Determine the [x, y] coordinate at the center of the cell enclosing the given text.  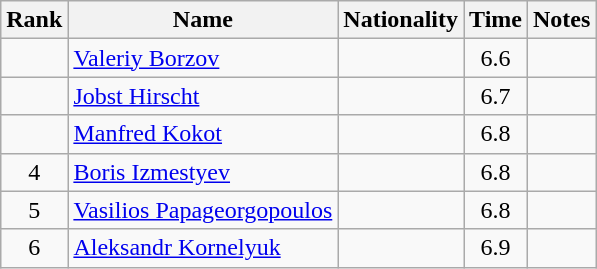
4 [34, 172]
Manfred Kokot [203, 134]
6.7 [496, 96]
Jobst Hirscht [203, 96]
5 [34, 210]
Valeriy Borzov [203, 58]
6 [34, 248]
Nationality [401, 20]
Rank [34, 20]
Aleksandr Kornelyuk [203, 248]
Notes [562, 20]
6.9 [496, 248]
Time [496, 20]
6.6 [496, 58]
Vasilios Papageorgopoulos [203, 210]
Boris Izmestyev [203, 172]
Name [203, 20]
